From the cell containing the given text, extract its center point as (x, y) coordinate. 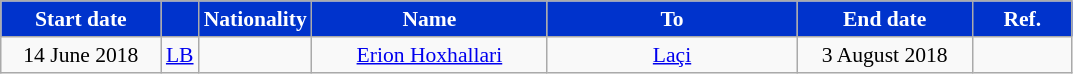
Erion Hoxhallari (430, 55)
Name (430, 19)
LB (180, 55)
To (672, 19)
Ref. (1022, 19)
14 June 2018 (81, 55)
Nationality (256, 19)
3 August 2018 (884, 55)
Laçi (672, 55)
Start date (81, 19)
End date (884, 19)
